Find where the given text appears and provide that cell's center as [x, y] coordinate. 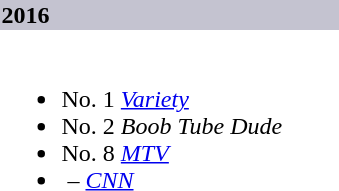
2016 [170, 15]
